Pinpoint the cell where the given text exists, returning its (X, Y) midpoint coordinate. 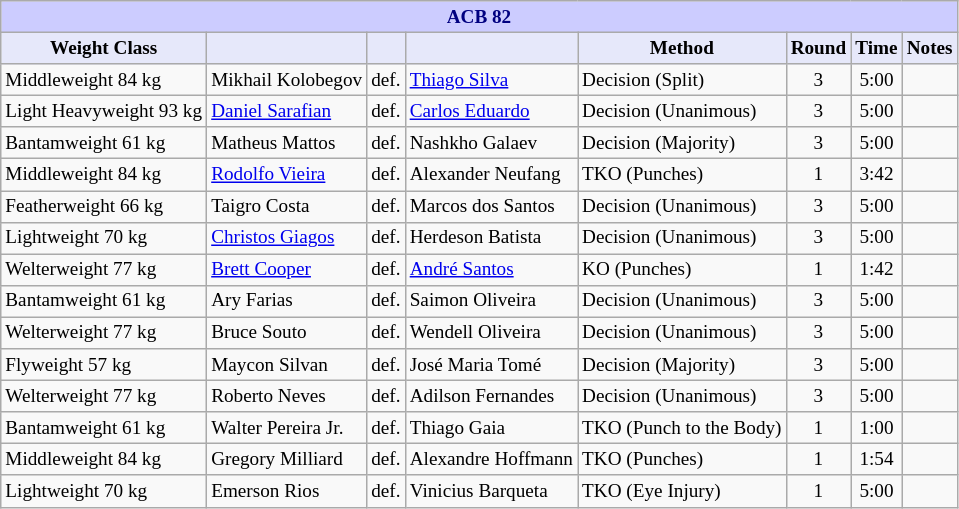
Herdeson Batista (491, 238)
TKO (Punch to the Body) (682, 428)
José Maria Tomé (491, 365)
Vinicius Barqueta (491, 491)
Alexandre Hoffmann (491, 460)
Weight Class (104, 48)
1:54 (876, 460)
1:00 (876, 428)
Thiago Gaia (491, 428)
Adilson Fernandes (491, 396)
Featherweight 66 kg (104, 206)
Alexander Neufang (491, 175)
Mikhail Kolobegov (287, 80)
KO (Punches) (682, 270)
Saimon Oliveira (491, 301)
Notes (930, 48)
Marcos dos Santos (491, 206)
Light Heavyweight 93 kg (104, 111)
Wendell Oliveira (491, 333)
Walter Pereira Jr. (287, 428)
Taigro Costa (287, 206)
Decision (Split) (682, 80)
Carlos Eduardo (491, 111)
Brett Cooper (287, 270)
Gregory Milliard (287, 460)
Thiago Silva (491, 80)
André Santos (491, 270)
Maycon Silvan (287, 365)
Christos Giagos (287, 238)
Emerson Rios (287, 491)
Round (818, 48)
Nashkho Galaev (491, 143)
TKO (Eye Injury) (682, 491)
Roberto Neves (287, 396)
Matheus Mattos (287, 143)
Rodolfo Vieira (287, 175)
Ary Farias (287, 301)
Method (682, 48)
Daniel Sarafian (287, 111)
ACB 82 (479, 17)
3:42 (876, 175)
Bruce Souto (287, 333)
Flyweight 57 kg (104, 365)
1:42 (876, 270)
Time (876, 48)
